Pinpoint the cell where the given text exists, returning its [X, Y] midpoint coordinate. 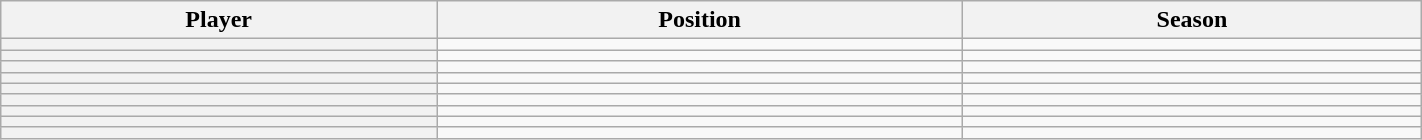
Season [1192, 20]
Position [700, 20]
Player [219, 20]
